Scan for the cell matching the given text and deliver its (X, Y) coordinate at center. 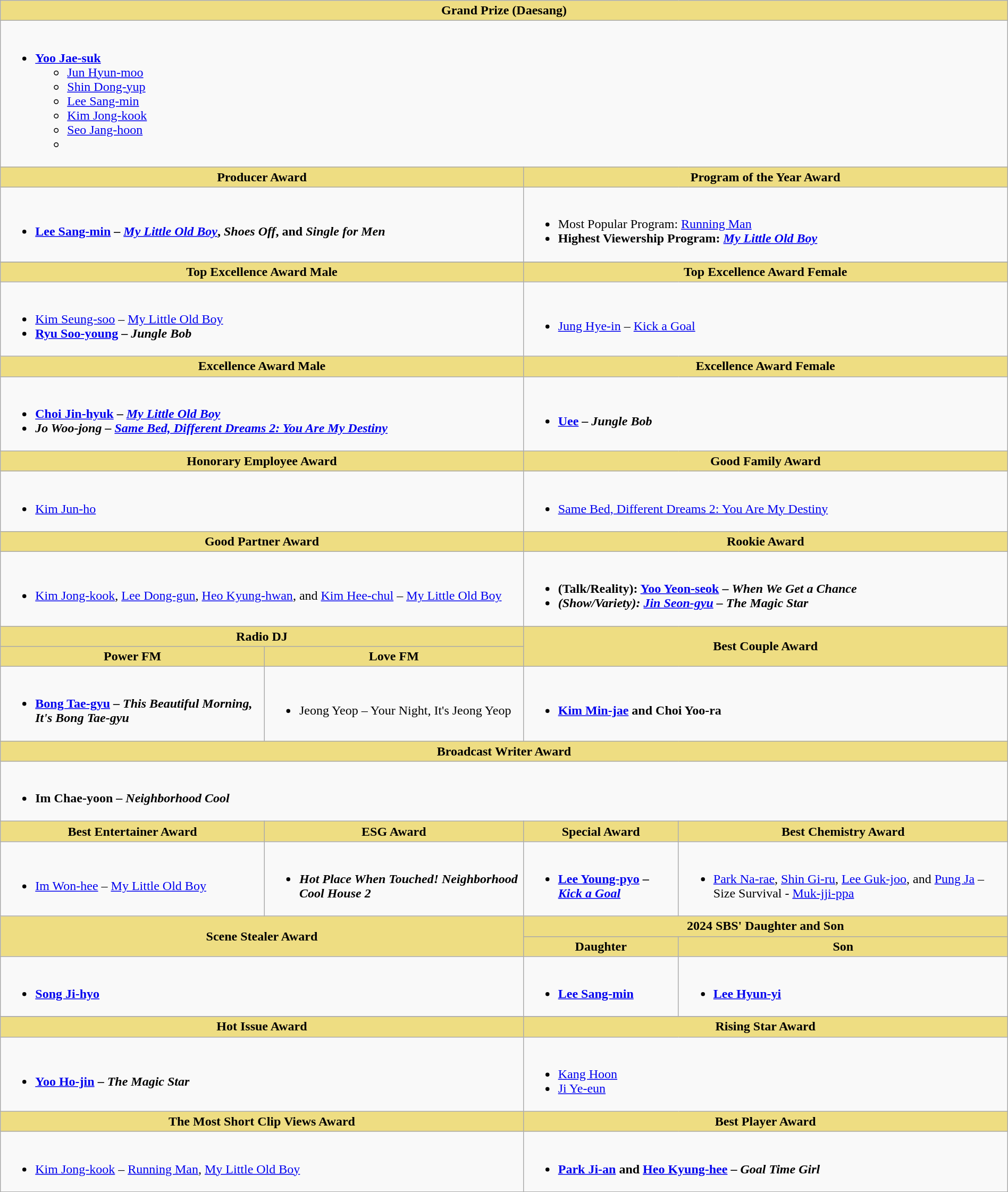
Kim Jong-kook, Lee Dong-gun, Heo Kyung-hwan, and Kim Hee-chul – My Little Old Boy (262, 589)
(Talk/Reality): Yoo Yeon-seok – When We Get a Chance(Show/Variety): Jin Seon-gyu – The Magic Star (766, 589)
Top Excellence Award Female (766, 272)
Park Na-rae, Shin Gi-ru, Lee Guk-joo, and Pung Ja – Size Survival - Muk-jji-ppa (843, 879)
Im Chae-yoon – Neighborhood Cool (504, 791)
Lee Hyun-yi (843, 987)
Son (843, 946)
Yoo Ho-jin – The Magic Star (262, 1074)
Radio DJ (262, 636)
Song Ji-hyo (262, 987)
2024 SBS' Daughter and Son (766, 926)
Rookie Award (766, 541)
Best Player Award (766, 1121)
Im Won-hee – My Little Old Boy (133, 879)
Top Excellence Award Male (262, 272)
Power FM (133, 657)
Lee Young-pyo – Kick a Goal (601, 879)
Most Popular Program: Running ManHighest Viewership Program: My Little Old Boy (766, 224)
Hot Issue Award (262, 1027)
Jeong Yeop – Your Night, It's Jeong Yeop (393, 704)
Lee Sang-min – My Little Old Boy, Shoes Off, and Single for Men (262, 224)
Hot Place When Touched! Neighborhood Cool House 2 (393, 879)
Jung Hye-in – Kick a Goal (766, 319)
Excellence Award Male (262, 366)
Good Partner Award (262, 541)
Broadcast Writer Award (504, 751)
Rising Star Award (766, 1027)
The Most Short Clip Views Award (262, 1121)
Excellence Award Female (766, 366)
Park Ji-an and Heo Kyung-hee – Goal Time Girl (766, 1161)
Love FM (393, 657)
Best Entertainer Award (133, 832)
Scene Stealer Award (262, 936)
Best Couple Award (766, 647)
Special Award (601, 832)
Kim Min-jae and Choi Yoo-ra (766, 704)
Same Bed, Different Dreams 2: You Are My Destiny (766, 501)
Program of the Year Award (766, 177)
Choi Jin-hyuk – My Little Old BoyJo Woo-jong – Same Bed, Different Dreams 2: You Are My Destiny (262, 414)
Kim Seung-soo – My Little Old BoyRyu Soo-young – Jungle Bob (262, 319)
Yoo Jae-sukJun Hyun-mooShin Dong-yupLee Sang-minKim Jong-kookSeo Jang-hoon (504, 94)
Grand Prize (Daesang) (504, 11)
Daughter (601, 946)
Honorary Employee Award (262, 461)
Lee Sang-min (601, 987)
Kang HoonJi Ye-eun (766, 1074)
Good Family Award (766, 461)
Kim Jun-ho (262, 501)
Bong Tae-gyu – This Beautiful Morning, It's Bong Tae-gyu (133, 704)
Producer Award (262, 177)
Best Chemistry Award (843, 832)
ESG Award (393, 832)
Uee – Jungle Bob (766, 414)
Kim Jong-kook – Running Man, My Little Old Boy (262, 1161)
